From the cell containing the given text, extract its center point as (x, y) coordinate. 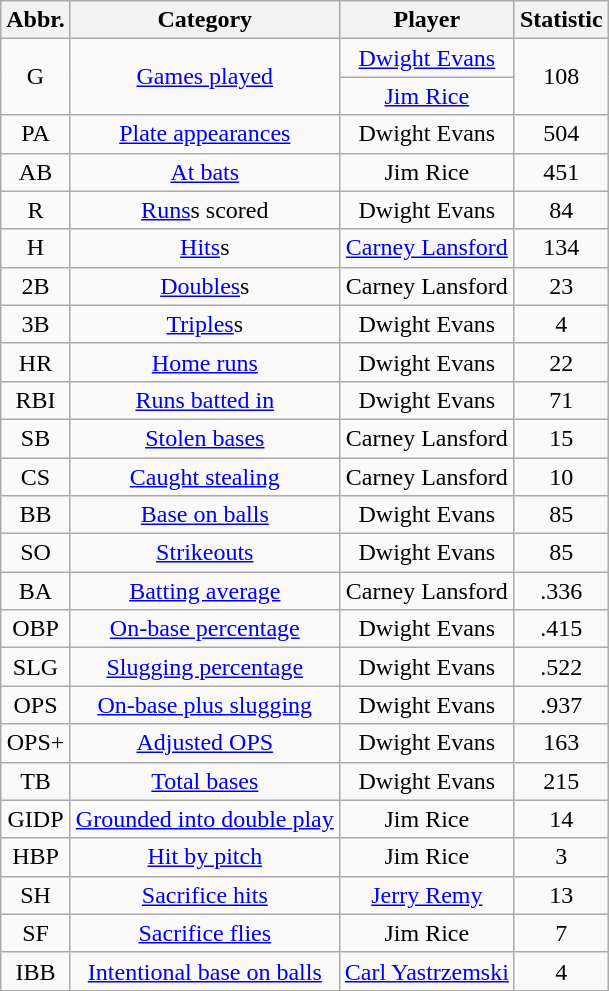
Sacrifice hits (204, 895)
.415 (561, 629)
BA (36, 591)
23 (561, 286)
Statistic (561, 20)
2B (36, 286)
Slugging percentage (204, 667)
CS (36, 477)
Category (204, 20)
13 (561, 895)
IBB (36, 971)
OPS+ (36, 743)
163 (561, 743)
HBP (36, 857)
Caught stealing (204, 477)
Sacrifice flies (204, 933)
Plate appearances (204, 134)
SF (36, 933)
Tripless (204, 324)
Home runs (204, 362)
PA (36, 134)
.336 (561, 591)
At bats (204, 172)
71 (561, 400)
OBP (36, 629)
SLG (36, 667)
SH (36, 895)
G (36, 77)
Adjusted OPS (204, 743)
3B (36, 324)
Total bases (204, 781)
84 (561, 210)
Strikeouts (204, 553)
451 (561, 172)
Base on balls (204, 515)
RBI (36, 400)
HR (36, 362)
3 (561, 857)
504 (561, 134)
On-base percentage (204, 629)
Carl Yastrzemski (426, 971)
14 (561, 819)
Grounded into double play (204, 819)
10 (561, 477)
Runss scored (204, 210)
AB (36, 172)
H (36, 248)
Doubless (204, 286)
Jerry Remy (426, 895)
Hit by pitch (204, 857)
108 (561, 77)
Games played (204, 77)
SO (36, 553)
7 (561, 933)
134 (561, 248)
22 (561, 362)
Runs batted in (204, 400)
SB (36, 438)
BB (36, 515)
Hitss (204, 248)
.522 (561, 667)
TB (36, 781)
Batting average (204, 591)
Intentional base on balls (204, 971)
Abbr. (36, 20)
15 (561, 438)
Player (426, 20)
Stolen bases (204, 438)
R (36, 210)
215 (561, 781)
GIDP (36, 819)
On-base plus slugging (204, 705)
.937 (561, 705)
OPS (36, 705)
